Provide the [x, y] coordinate of the cell's center where the given text is located.  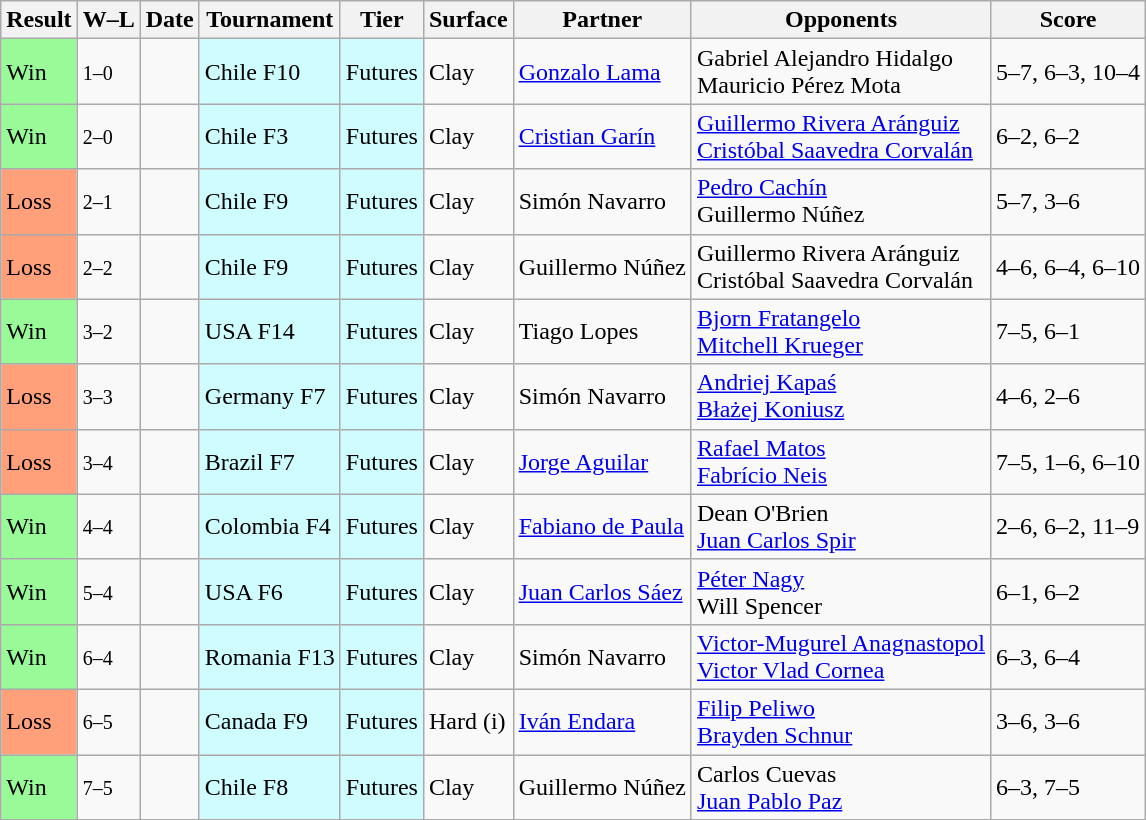
Pedro Cachín Guillermo Núñez [840, 202]
6–3, 7–5 [1068, 786]
Victor-Mugurel Anagnastopol Victor Vlad Cornea [840, 656]
Surface [468, 20]
5–7, 3–6 [1068, 202]
Carlos Cuevas Juan Pablo Paz [840, 786]
3–2 [108, 332]
7–5, 1–6, 6–10 [1068, 462]
Chile F8 [270, 786]
Romania F13 [270, 656]
4–4 [108, 526]
Hard (i) [468, 722]
Juan Carlos Sáez [602, 592]
2–0 [108, 136]
USA F6 [270, 592]
6–5 [108, 722]
6–4 [108, 656]
4–6, 6–4, 6–10 [1068, 266]
Chile F3 [270, 136]
3–6, 3–6 [1068, 722]
Rafael Matos Fabrício Neis [840, 462]
W–L [108, 20]
5–7, 6–3, 10–4 [1068, 72]
Cristian Garín [602, 136]
2–1 [108, 202]
Canada F9 [270, 722]
Tier [382, 20]
Opponents [840, 20]
7–5, 6–1 [1068, 332]
Brazil F7 [270, 462]
7–5 [108, 786]
6–2, 6–2 [1068, 136]
Filip Peliwo Brayden Schnur [840, 722]
6–1, 6–2 [1068, 592]
Gonzalo Lama [602, 72]
6–3, 6–4 [1068, 656]
Score [1068, 20]
Péter Nagy Will Spencer [840, 592]
Fabiano de Paula [602, 526]
2–6, 6–2, 11–9 [1068, 526]
Jorge Aguilar [602, 462]
4–6, 2–6 [1068, 396]
1–0 [108, 72]
Tiago Lopes [602, 332]
Tournament [270, 20]
Partner [602, 20]
5–4 [108, 592]
Bjorn Fratangelo Mitchell Krueger [840, 332]
2–2 [108, 266]
Gabriel Alejandro Hidalgo Mauricio Pérez Mota [840, 72]
Colombia F4 [270, 526]
Germany F7 [270, 396]
Dean O'Brien Juan Carlos Spir [840, 526]
3–4 [108, 462]
3–3 [108, 396]
Result [39, 20]
Date [170, 20]
Andriej Kapaś Błażej Koniusz [840, 396]
Chile F10 [270, 72]
USA F14 [270, 332]
Iván Endara [602, 722]
